Output the (x, y) coordinate of the center of the cell containing the given text.  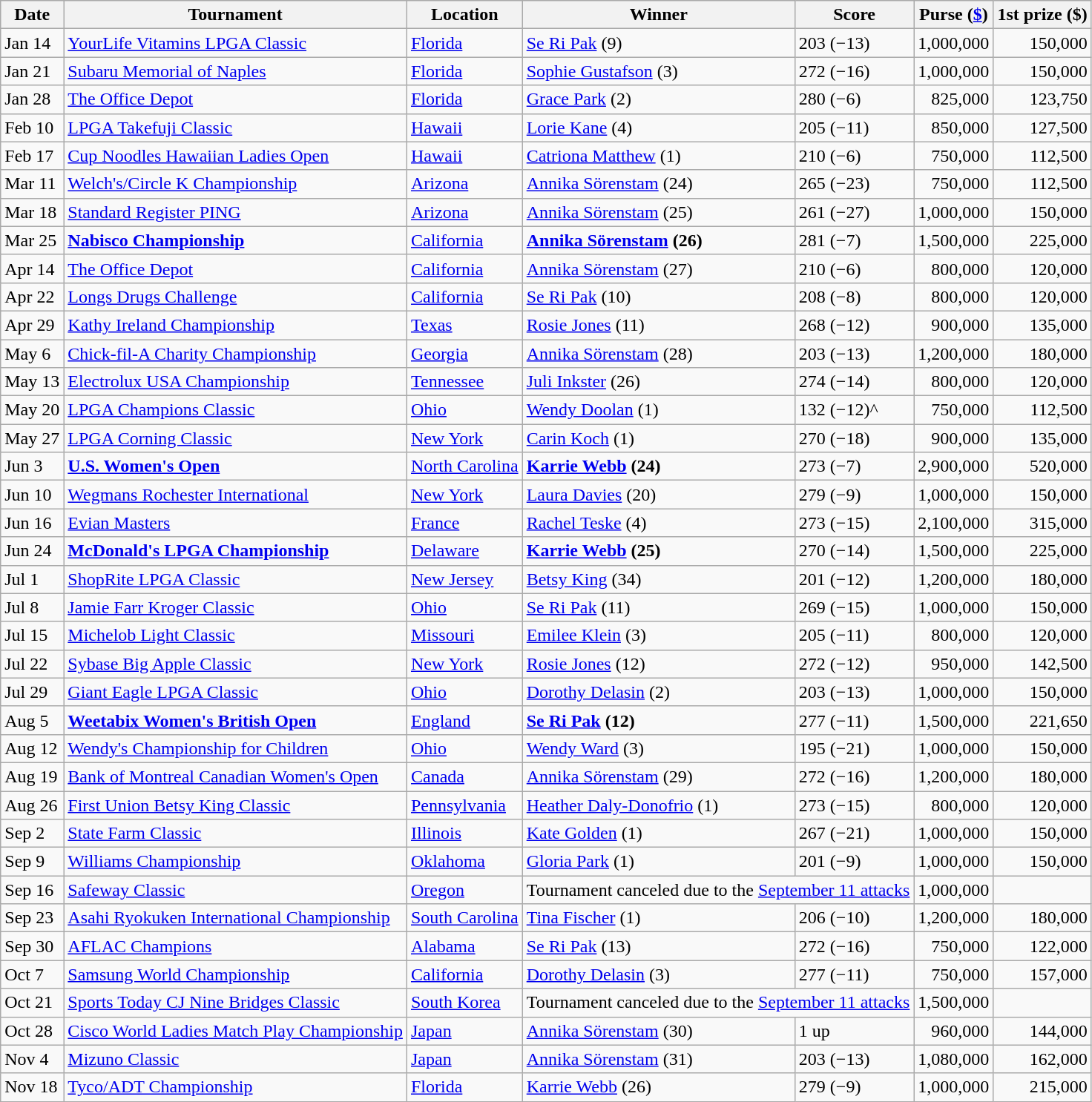
McDonald's LPGA Championship (236, 551)
Annika Sörenstam (25) (659, 212)
Nabisco Championship (236, 240)
May 20 (33, 410)
Dorothy Delasin (3) (659, 974)
Gloria Park (1) (659, 862)
Longs Drugs Challenge (236, 297)
Bank of Montreal Canadian Women's Open (236, 776)
Apr 22 (33, 297)
Annika Sörenstam (24) (659, 184)
Texas (464, 325)
Date (33, 15)
Sybase Big Apple Classic (236, 664)
AFLAC Champions (236, 946)
1,080,000 (954, 1059)
195 (−21) (854, 748)
Williams Championship (236, 862)
Chick-fil-A Charity Championship (236, 354)
Annika Sörenstam (29) (659, 776)
Se Ri Pak (10) (659, 297)
Giant Eagle LPGA Classic (236, 692)
Feb 10 (33, 128)
Catriona Matthew (1) (659, 156)
Emilee Klein (3) (659, 636)
Aug 12 (33, 748)
May 6 (33, 354)
Wendy's Championship for Children (236, 748)
215,000 (1042, 1087)
Laura Davies (20) (659, 495)
LPGA Takefuji Classic (236, 128)
Sports Today CJ Nine Bridges Classic (236, 1003)
Canada (464, 776)
267 (−21) (854, 834)
Annika Sörenstam (31) (659, 1059)
South Korea (464, 1003)
Lorie Kane (4) (659, 128)
Annika Sörenstam (26) (659, 240)
Apr 29 (33, 325)
Aug 19 (33, 776)
Betsy King (34) (659, 579)
U.S. Women's Open (236, 466)
Nov 4 (33, 1059)
269 (−15) (854, 607)
LPGA Champions Classic (236, 410)
LPGA Corning Classic (236, 438)
201 (−12) (854, 579)
Jul 1 (33, 579)
Standard Register PING (236, 212)
265 (−23) (854, 184)
142,500 (1042, 664)
France (464, 523)
Apr 14 (33, 268)
132 (−12)^ (854, 410)
Mar 11 (33, 184)
Se Ri Pak (9) (659, 43)
Jun 3 (33, 466)
Tennessee (464, 382)
Mar 25 (33, 240)
Welch's/Circle K Championship (236, 184)
157,000 (1042, 974)
825,000 (954, 99)
Mar 18 (33, 212)
Delaware (464, 551)
Aug 26 (33, 805)
Heather Daly-Donofrio (1) (659, 805)
Missouri (464, 636)
Cup Noodles Hawaiian Ladies Open (236, 156)
Evian Masters (236, 523)
Cisco World Ladies Match Play Championship (236, 1031)
Oct 7 (33, 974)
Score (854, 15)
Feb 17 (33, 156)
950,000 (954, 664)
Se Ri Pak (11) (659, 607)
272 (−12) (854, 664)
Mizuno Classic (236, 1059)
850,000 (954, 128)
123,750 (1042, 99)
Jan 21 (33, 71)
Asahi Ryokuken International Championship (236, 918)
Sep 2 (33, 834)
North Carolina (464, 466)
280 (−6) (854, 99)
520,000 (1042, 466)
Karrie Webb (24) (659, 466)
Tyco/ADT Championship (236, 1087)
Illinois (464, 834)
127,500 (1042, 128)
Wegmans Rochester International (236, 495)
Safeway Classic (236, 890)
Karrie Webb (26) (659, 1087)
144,000 (1042, 1031)
Rosie Jones (11) (659, 325)
Georgia (464, 354)
315,000 (1042, 523)
Weetabix Women's British Open (236, 720)
281 (−7) (854, 240)
Oct 28 (33, 1031)
Grace Park (2) (659, 99)
Michelob Light Classic (236, 636)
May 13 (33, 382)
New Jersey (464, 579)
Tournament (236, 15)
Oct 21 (33, 1003)
270 (−14) (854, 551)
Kathy Ireland Championship (236, 325)
First Union Betsy King Classic (236, 805)
Jan 28 (33, 99)
261 (−27) (854, 212)
Jul 29 (33, 692)
Jul 8 (33, 607)
Sep 9 (33, 862)
2,900,000 (954, 466)
206 (−10) (854, 918)
Winner (659, 15)
Nov 18 (33, 1087)
1st prize ($) (1042, 15)
Oregon (464, 890)
Jun 16 (33, 523)
Purse ($) (954, 15)
Jul 22 (33, 664)
Annika Sörenstam (30) (659, 1031)
Jun 10 (33, 495)
Sophie Gustafson (3) (659, 71)
Juli Inkster (26) (659, 382)
270 (−18) (854, 438)
Karrie Webb (25) (659, 551)
221,650 (1042, 720)
274 (−14) (854, 382)
Alabama (464, 946)
Tina Fischer (1) (659, 918)
Dorothy Delasin (2) (659, 692)
Se Ri Pak (12) (659, 720)
Jan 14 (33, 43)
Electrolux USA Championship (236, 382)
Subaru Memorial of Naples (236, 71)
162,000 (1042, 1059)
Rosie Jones (12) (659, 664)
Jun 24 (33, 551)
YourLife Vitamins LPGA Classic (236, 43)
Oklahoma (464, 862)
Se Ri Pak (13) (659, 946)
122,000 (1042, 946)
Sep 16 (33, 890)
Annika Sörenstam (27) (659, 268)
Jul 15 (33, 636)
Annika Sörenstam (28) (659, 354)
May 27 (33, 438)
208 (−8) (854, 297)
South Carolina (464, 918)
Location (464, 15)
England (464, 720)
273 (−7) (854, 466)
Carin Koch (1) (659, 438)
Rachel Teske (4) (659, 523)
2,100,000 (954, 523)
Aug 5 (33, 720)
Wendy Ward (3) (659, 748)
201 (−9) (854, 862)
Jamie Farr Kroger Classic (236, 607)
Wendy Doolan (1) (659, 410)
State Farm Classic (236, 834)
Pennsylvania (464, 805)
268 (−12) (854, 325)
Sep 30 (33, 946)
960,000 (954, 1031)
1 up (854, 1031)
ShopRite LPGA Classic (236, 579)
Sep 23 (33, 918)
Kate Golden (1) (659, 834)
Samsung World Championship (236, 974)
